Search for the cell housing the specified text and yield its [x, y] center coordinate. 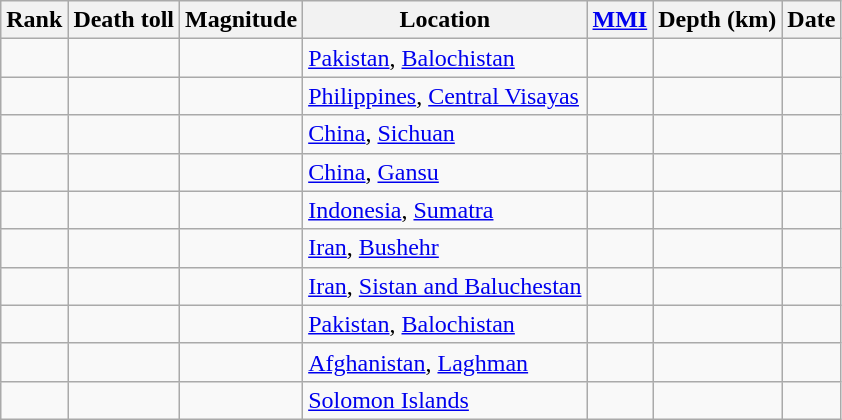
Afghanistan, Laghman [445, 362]
Iran, Sistan and Baluchestan [445, 286]
Rank [34, 20]
Depth (km) [718, 20]
MMI [620, 20]
Death toll [124, 20]
Location [445, 20]
Iran, Bushehr [445, 248]
Indonesia, Sumatra [445, 210]
Philippines, Central Visayas [445, 96]
Magnitude [242, 20]
China, Sichuan [445, 134]
Solomon Islands [445, 400]
China, Gansu [445, 172]
Date [812, 20]
